Locate the cell with the specified text and output its [x, y] center coordinate. 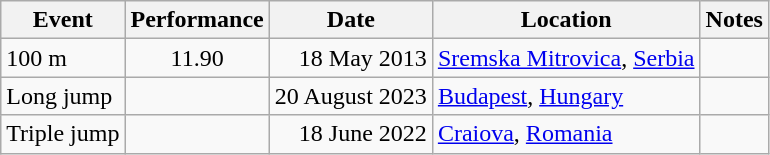
Sremska Mitrovica, Serbia [566, 58]
Triple jump [63, 134]
Notes [734, 20]
11.90 [197, 58]
Date [350, 20]
Location [566, 20]
Event [63, 20]
Craiova, Romania [566, 134]
18 June 2022 [350, 134]
100 m [63, 58]
18 May 2013 [350, 58]
Budapest, Hungary [566, 96]
Long jump [63, 96]
20 August 2023 [350, 96]
Performance [197, 20]
